Find where the given text appears and provide that cell's center as [x, y] coordinate. 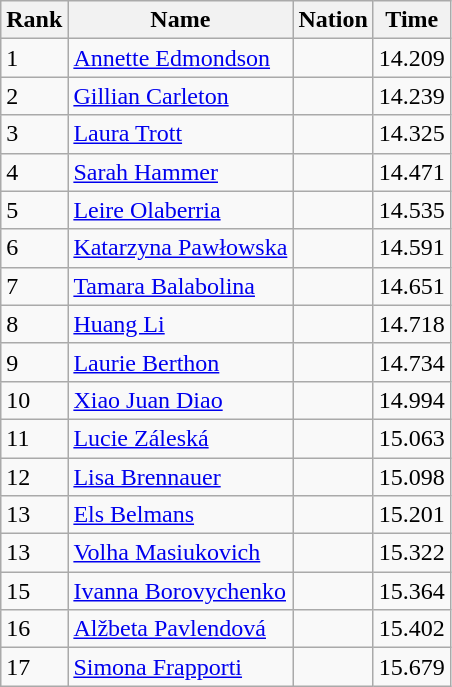
Annette Edmondson [180, 58]
6 [34, 248]
Laura Trott [180, 134]
2 [34, 96]
Leire Olaberria [180, 210]
14.535 [412, 210]
Gillian Carleton [180, 96]
Nation [333, 20]
15.402 [412, 629]
Lisa Brennauer [180, 477]
3 [34, 134]
14.994 [412, 400]
4 [34, 172]
15.098 [412, 477]
15 [34, 591]
1 [34, 58]
14.651 [412, 286]
5 [34, 210]
Laurie Berthon [180, 362]
11 [34, 438]
Alžbeta Pavlendová [180, 629]
Lucie Záleská [180, 438]
Els Belmans [180, 515]
17 [34, 667]
14.718 [412, 324]
8 [34, 324]
15.364 [412, 591]
Sarah Hammer [180, 172]
12 [34, 477]
15.679 [412, 667]
Huang Li [180, 324]
Time [412, 20]
Ivanna Borovychenko [180, 591]
10 [34, 400]
Name [180, 20]
Rank [34, 20]
16 [34, 629]
14.734 [412, 362]
14.239 [412, 96]
9 [34, 362]
Tamara Balabolina [180, 286]
14.591 [412, 248]
Volha Masiukovich [180, 553]
14.471 [412, 172]
14.325 [412, 134]
Katarzyna Pawłowska [180, 248]
15.063 [412, 438]
15.201 [412, 515]
Simona Frapporti [180, 667]
14.209 [412, 58]
7 [34, 286]
Xiao Juan Diao [180, 400]
15.322 [412, 553]
